Search for the cell housing the specified text and yield its [X, Y] center coordinate. 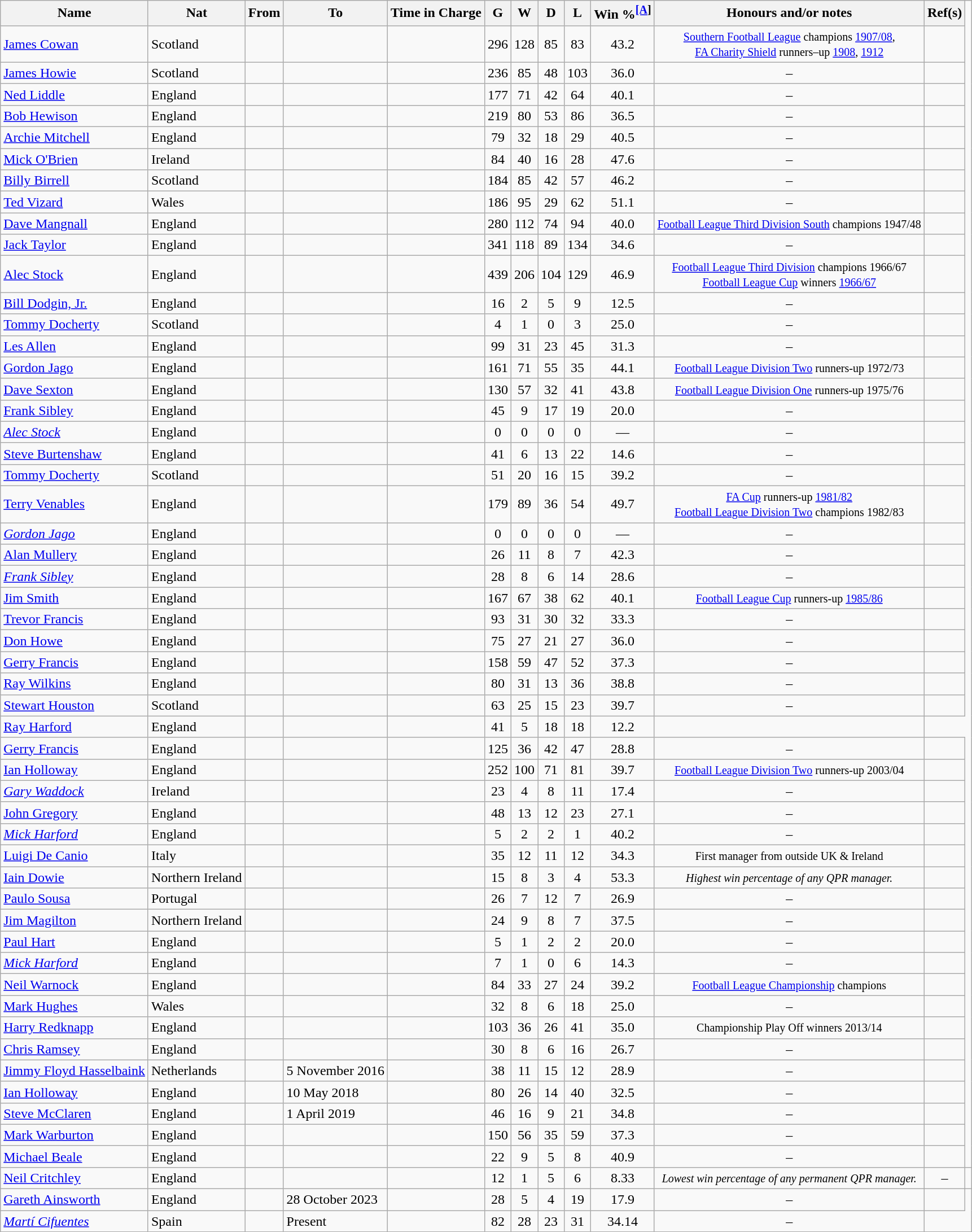
94 [578, 224]
43.2 [623, 44]
Mark Warburton [75, 1135]
252 [498, 770]
47.6 [623, 159]
Time in Charge [436, 14]
Les Allen [75, 346]
Terry Venables [75, 505]
74 [551, 224]
Lowest win percentage of any permanent QPR manager. [789, 1178]
40.9 [623, 1156]
Italy [196, 856]
Spain [196, 1221]
17 [551, 410]
Football League Division Two runners-up 2003/04 [789, 770]
Name [75, 14]
177 [498, 94]
63 [498, 705]
49.7 [623, 505]
150 [498, 1135]
93 [498, 619]
17.9 [623, 1200]
236 [498, 73]
Archie Mitchell [75, 138]
Football League Cup runners-up 1985/86 [789, 598]
L [578, 14]
44.1 [623, 368]
Dave Sexton [75, 389]
51.1 [623, 202]
95 [524, 202]
38.8 [623, 684]
Ted Vizard [75, 202]
Michael Beale [75, 1156]
Jim Smith [75, 598]
219 [498, 116]
55 [551, 368]
53 [551, 116]
Mark Hughes [75, 1006]
31.3 [623, 346]
206 [524, 274]
43.8 [623, 389]
79 [498, 138]
128 [524, 44]
28 October 2023 [335, 1200]
Present [335, 1221]
184 [498, 181]
Don Howe [75, 641]
10 May 2018 [335, 1092]
Championship Play Off winners 2013/14 [789, 1028]
25 [524, 705]
Highest win percentage of any QPR manager. [789, 877]
40.0 [623, 224]
James Howie [75, 73]
Jack Taylor [75, 245]
Alan Mullery [75, 555]
Ray Wilkins [75, 684]
280 [498, 224]
112 [524, 224]
36.5 [623, 116]
37.5 [623, 920]
34.14 [623, 1221]
296 [498, 44]
John Gregory [75, 812]
James Cowan [75, 44]
Jim Magilton [75, 920]
130 [498, 389]
158 [498, 662]
Gareth Ainsworth [75, 1200]
Paulo Sousa [75, 899]
Football League Third Division champions 1966/67Football League Cup winners 1966/67 [789, 274]
Martí Cifuentes [75, 1221]
Football League Division Two runners-up 1972/73 [789, 368]
56 [524, 1135]
104 [551, 274]
From [264, 14]
12.5 [623, 303]
Neil Warnock [75, 985]
14.3 [623, 963]
Iain Dowie [75, 877]
D [551, 14]
75 [498, 641]
Billy Birrell [75, 181]
FA Cup runners-up 1981/82Football League Division Two champions 1982/83 [789, 505]
Netherlands [196, 1071]
Stewart Houston [75, 705]
Luigi De Canio [75, 856]
Football League Division One runners-up 1975/76 [789, 389]
Gary Waddock [75, 791]
Ray Harford [75, 727]
46.2 [623, 181]
118 [524, 245]
Steve McClaren [75, 1113]
34.6 [623, 245]
439 [498, 274]
40.5 [623, 138]
134 [578, 245]
28.9 [623, 1071]
34.3 [623, 856]
52 [578, 662]
Bob Hewison [75, 116]
161 [498, 368]
83 [578, 44]
Harry Redknapp [75, 1028]
54 [578, 505]
86 [578, 116]
26.9 [623, 899]
20 [524, 475]
28.6 [623, 576]
64 [578, 94]
34.8 [623, 1113]
12.2 [623, 727]
17.4 [623, 791]
Steve Burtenshaw [75, 453]
5 November 2016 [335, 1071]
Win %[A] [623, 14]
Portugal [196, 899]
40.2 [623, 834]
82 [498, 1221]
26.7 [623, 1049]
53.3 [623, 877]
341 [498, 245]
32.5 [623, 1092]
100 [524, 770]
33.3 [623, 619]
167 [498, 598]
179 [498, 505]
W [524, 14]
Dave Mangnall [75, 224]
8.33 [623, 1178]
186 [498, 202]
Paul Hart [75, 942]
67 [524, 598]
First manager from outside UK & Ireland [789, 856]
51 [498, 475]
33 [524, 985]
46.9 [623, 274]
To [335, 14]
G [498, 14]
Football League Championship champions [789, 985]
Neil Critchley [75, 1178]
Chris Ramsey [75, 1049]
Mick O'Brien [75, 159]
28.8 [623, 748]
14.6 [623, 453]
35.0 [623, 1028]
Ref(s) [944, 14]
Honours and/or notes [789, 14]
1 April 2019 [335, 1113]
27.1 [623, 812]
81 [578, 770]
Trevor Francis [75, 619]
Southern Football League champions 1907/08, FA Charity Shield runners–up 1908, 1912 [789, 44]
42.3 [623, 555]
Jimmy Floyd Hasselbaink [75, 1071]
46 [498, 1113]
129 [578, 274]
Nat [196, 14]
Bill Dodgin, Jr. [75, 303]
Football League Third Division South champions 1947/48 [789, 224]
99 [498, 346]
Ned Liddle [75, 94]
125 [498, 748]
